Locate the cell with the specified text and output its (X, Y) center coordinate. 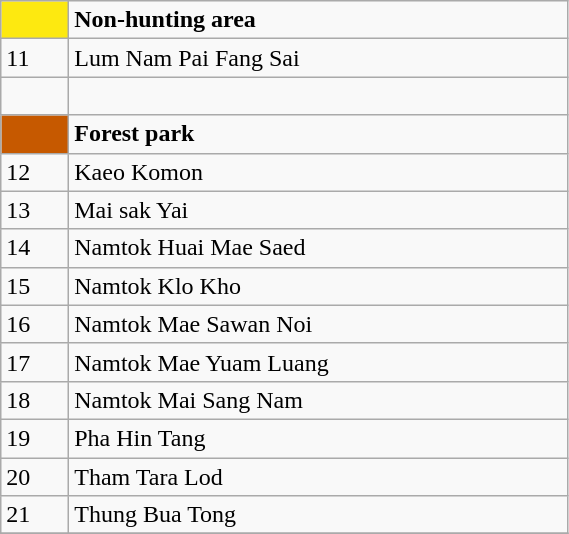
20 (35, 477)
18 (35, 400)
Namtok Mai Sang Nam (318, 400)
16 (35, 324)
19 (35, 438)
Thung Bua Tong (318, 515)
13 (35, 210)
Namtok Klo Kho (318, 286)
12 (35, 172)
Namtok Mae Yuam Luang (318, 362)
Non-hunting area (318, 20)
14 (35, 248)
Tham Tara Lod (318, 477)
Forest park (318, 134)
15 (35, 286)
21 (35, 515)
Kaeo Komon (318, 172)
Lum Nam Pai Fang Sai (318, 58)
17 (35, 362)
11 (35, 58)
Mai sak Yai (318, 210)
Namtok Mae Sawan Noi (318, 324)
Namtok Huai Mae Saed (318, 248)
Pha Hin Tang (318, 438)
